Identify which cell holds the provided text, then report its [X, Y] central coordinate. 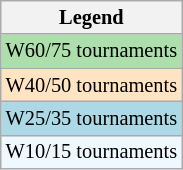
W40/50 tournaments [92, 85]
W10/15 tournaments [92, 152]
W60/75 tournaments [92, 51]
W25/35 tournaments [92, 118]
Legend [92, 17]
